For the text-containing cell, return its midpoint in (X, Y) coordinate format. 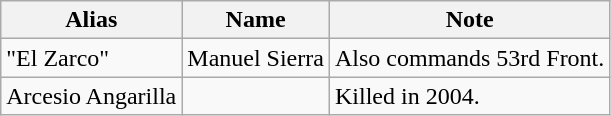
Manuel Sierra (256, 58)
Note (469, 20)
Arcesio Angarilla (92, 96)
Killed in 2004. (469, 96)
Also commands 53rd Front. (469, 58)
"El Zarco" (92, 58)
Name (256, 20)
Alias (92, 20)
